Capture the cell that displays the provided text and extract its [x, y] central coordinate. 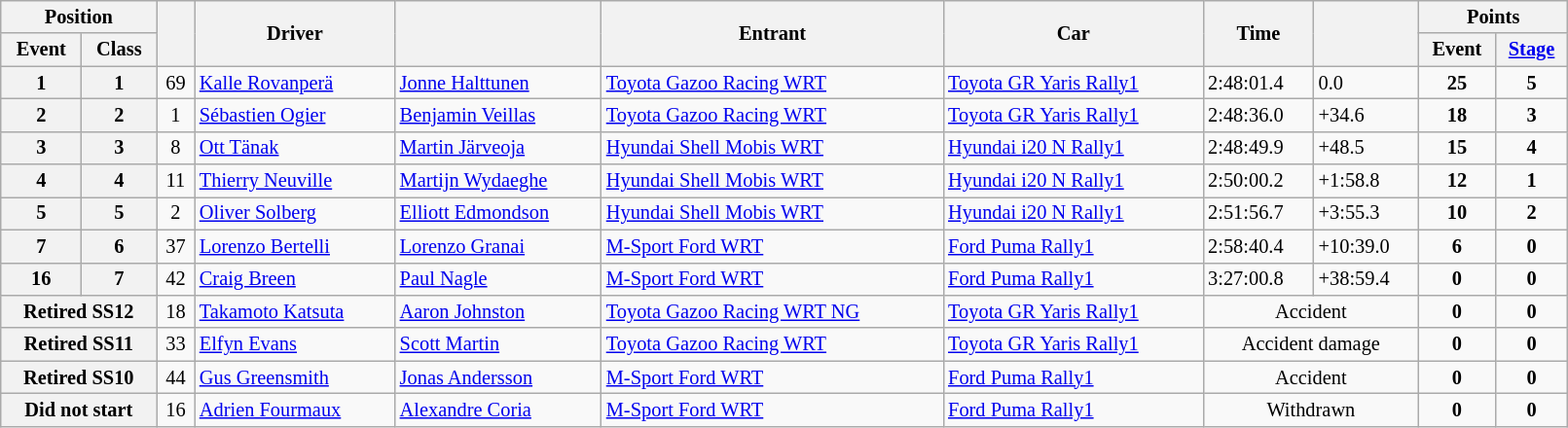
Elfyn Evans [295, 344]
2:48:36.0 [1258, 115]
15 [1456, 148]
Takamoto Katsuta [295, 311]
Jonas Andersson [498, 377]
Time [1258, 33]
Driver [295, 33]
Elliott Edmondson [498, 213]
Position [79, 17]
33 [175, 344]
Accident damage [1310, 344]
Did not start [79, 410]
44 [175, 377]
37 [175, 246]
69 [175, 83]
Paul Nagle [498, 279]
10 [1456, 213]
Entrant [773, 33]
Retired SS11 [79, 344]
Alexandre Coria [498, 410]
Scott Martin [498, 344]
2:51:56.7 [1258, 213]
+3:55.3 [1367, 213]
Kalle Rovanperä [295, 83]
Martin Järveoja [498, 148]
2:50:00.2 [1258, 181]
2:48:01.4 [1258, 83]
+34.6 [1367, 115]
Martijn Wydaeghe [498, 181]
25 [1456, 83]
Withdrawn [1310, 410]
+1:58.8 [1367, 181]
+10:39.0 [1367, 246]
Ott Tänak [295, 148]
Aaron Johnston [498, 311]
Gus Greensmith [295, 377]
Retired SS10 [79, 377]
Points [1493, 17]
Lorenzo Granai [498, 246]
3:27:00.8 [1258, 279]
+48.5 [1367, 148]
Retired SS12 [79, 311]
Thierry Neuville [295, 181]
8 [175, 148]
Adrien Fourmaux [295, 410]
Craig Breen [295, 279]
0.0 [1367, 83]
Benjamin Veillas [498, 115]
Toyota Gazoo Racing WRT NG [773, 311]
11 [175, 181]
+38:59.4 [1367, 279]
42 [175, 279]
Class [119, 50]
Oliver Solberg [295, 213]
2:48:49.9 [1258, 148]
Lorenzo Bertelli [295, 246]
Car [1073, 33]
Jonne Halttunen [498, 83]
Stage [1532, 50]
Sébastien Ogier [295, 115]
2:58:40.4 [1258, 246]
12 [1456, 181]
